Locate the cell with the specified text and output its [x, y] center coordinate. 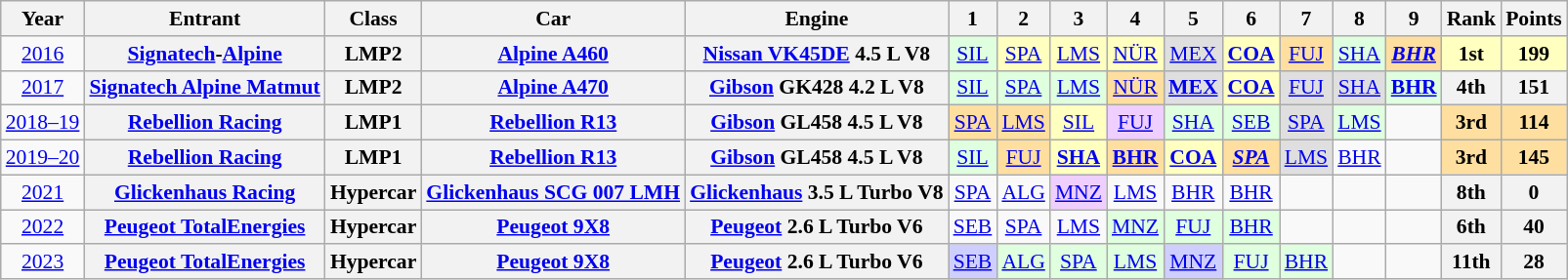
Gibson GK428 4.2 L V8 [817, 88]
4th [1471, 88]
Signatech-Alpine [204, 54]
2 [1024, 19]
199 [1534, 54]
Signatech Alpine Matmut [204, 88]
5 [1193, 19]
11th [1471, 262]
2019–20 [43, 158]
Nissan VK45DE 4.5 L V8 [817, 54]
Alpine A460 [553, 54]
3 [1079, 19]
1 [973, 19]
114 [1534, 123]
4 [1135, 19]
0 [1534, 192]
145 [1534, 158]
151 [1534, 88]
8th [1471, 192]
2017 [43, 88]
Class [373, 19]
Car [553, 19]
Points [1534, 19]
2018–19 [43, 123]
Alpine A470 [553, 88]
Rank [1471, 19]
Glickenhaus SCG 007 LMH [553, 192]
2022 [43, 227]
2021 [43, 192]
9 [1415, 19]
Glickenhaus 3.5 L Turbo V8 [817, 192]
1st [1471, 54]
Year [43, 19]
Glickenhaus Racing [204, 192]
28 [1534, 262]
2016 [43, 54]
Engine [817, 19]
8 [1360, 19]
6th [1471, 227]
40 [1534, 227]
Entrant [204, 19]
7 [1307, 19]
2023 [43, 262]
6 [1251, 19]
